Pinpoint the cell where the given text exists, returning its (x, y) midpoint coordinate. 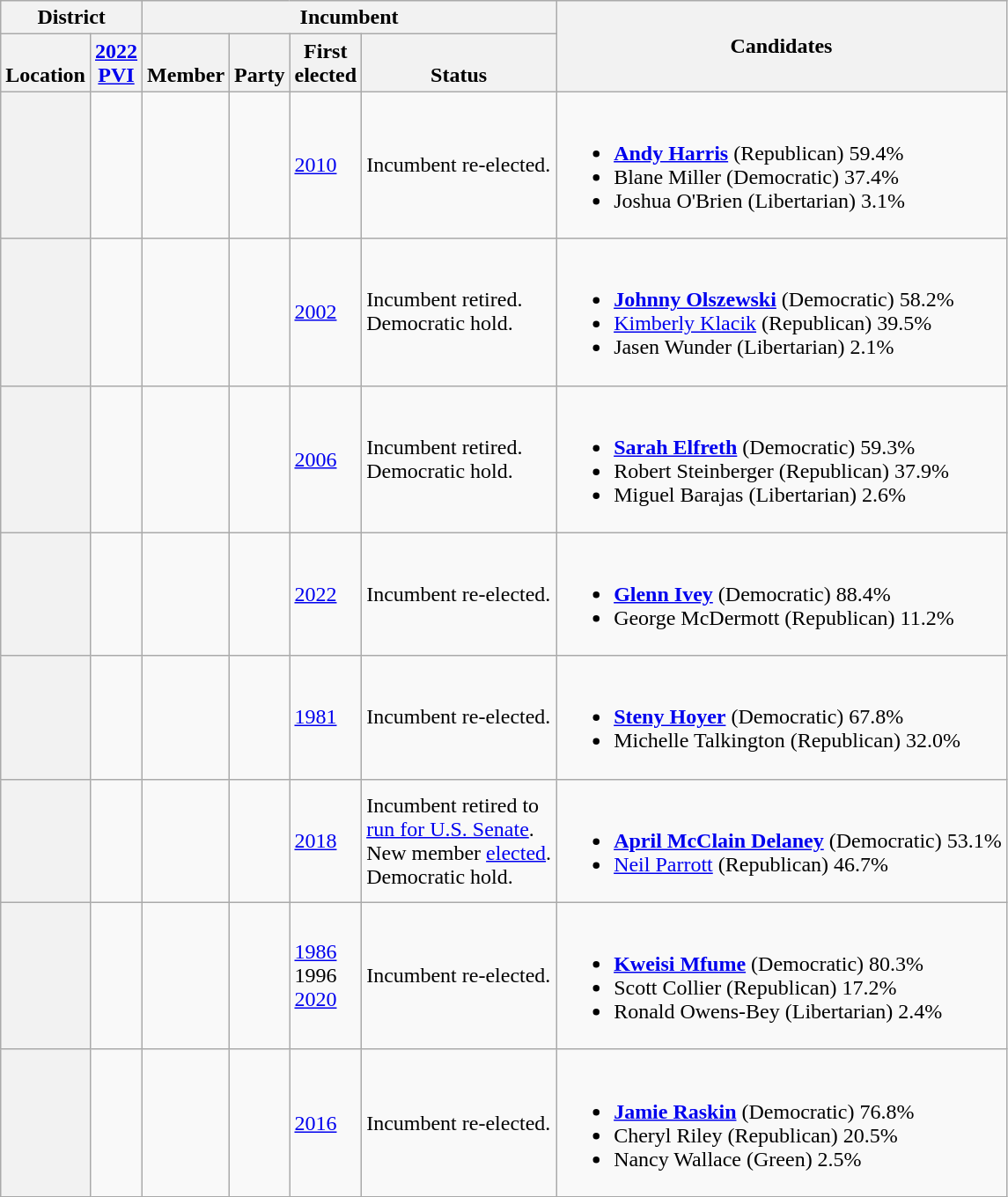
Party (260, 63)
Candidates (782, 46)
2022 (326, 594)
19861996 2020 (326, 975)
2016 (326, 1123)
April McClain Delaney (Democratic) 53.1%Neil Parrott (Republican) 46.7% (782, 841)
Incumbent retired torun for U.S. Senate.New member elected.Democratic hold. (460, 841)
Andy Harris (Republican) 59.4%Blane Miller (Democratic) 37.4%Joshua O'Brien (Libertarian) 3.1% (782, 165)
Firstelected (326, 63)
Incumbent (349, 18)
Sarah Elfreth (Democratic) 59.3%Robert Steinberger (Republican) 37.9%Miguel Barajas (Libertarian) 2.6% (782, 459)
Kweisi Mfume (Democratic) 80.3%Scott Collier (Republican) 17.2%Ronald Owens-Bey (Libertarian) 2.4% (782, 975)
Member (187, 63)
Location (46, 63)
2022PVI (116, 63)
1981 (326, 717)
2018 (326, 841)
2002 (326, 312)
Johnny Olszewski (Democratic) 58.2%Kimberly Klacik (Republican) 39.5%Jasen Wunder (Libertarian) 2.1% (782, 312)
Jamie Raskin (Democratic) 76.8%Cheryl Riley (Republican) 20.5%Nancy Wallace (Green) 2.5% (782, 1123)
District (72, 18)
Status (460, 63)
Glenn Ivey (Democratic) 88.4%George McDermott (Republican) 11.2% (782, 594)
2010 (326, 165)
Steny Hoyer (Democratic) 67.8%Michelle Talkington (Republican) 32.0% (782, 717)
2006 (326, 459)
